Provide the [X, Y] coordinate of the cell's center where the given text is located.  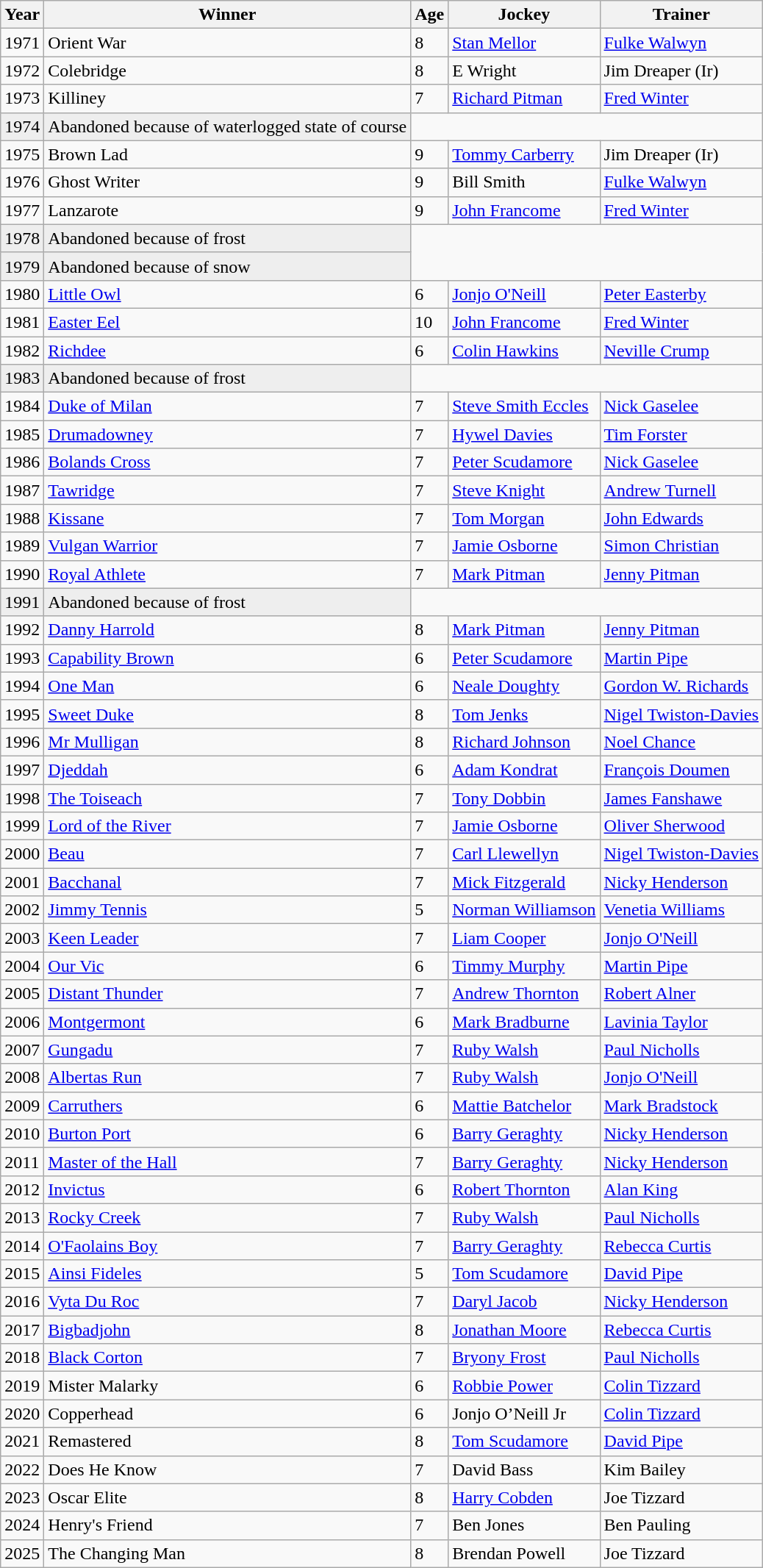
Bigbadjohn [228, 1330]
Richard Johnson [524, 742]
Tawridge [228, 490]
Burton Port [228, 1134]
Sweet Duke [228, 714]
Keen Leader [228, 938]
Steve Knight [524, 490]
Rocky Creek [228, 1217]
Bryony Frost [524, 1358]
Bill Smith [524, 182]
2006 [22, 1022]
Djeddah [228, 770]
2017 [22, 1330]
Andrew Thornton [524, 994]
Hywel Davies [524, 434]
Lord of the River [228, 826]
Danny Harrold [228, 630]
2025 [22, 1553]
2021 [22, 1442]
Ainsi Fideles [228, 1274]
Jonjo O’Neill Jr [524, 1414]
2003 [22, 938]
Master of the Hall [228, 1161]
2016 [22, 1302]
Does He Know [228, 1469]
Tom Jenks [524, 714]
Colebridge [228, 71]
Andrew Turnell [681, 490]
Bolands Cross [228, 462]
2001 [22, 882]
2000 [22, 854]
Henry's Friend [228, 1525]
1986 [22, 462]
Alan King [681, 1189]
Killiney [228, 99]
Robbie Power [524, 1386]
1996 [22, 742]
Gungadu [228, 1050]
Vyta Du Roc [228, 1302]
Mattie Batchelor [524, 1106]
The Toiseach [228, 798]
Carruthers [228, 1106]
2011 [22, 1161]
Liam Cooper [524, 938]
1993 [22, 658]
2022 [22, 1469]
1981 [22, 322]
Abandoned because of waterlogged state of course [228, 126]
Mark Bradstock [681, 1106]
1992 [22, 630]
Norman Williamson [524, 910]
Peter Easterby [681, 294]
Distant Thunder [228, 994]
Mark Bradburne [524, 1022]
2018 [22, 1358]
Richard Pitman [524, 99]
1980 [22, 294]
Lanzarote [228, 210]
John Edwards [681, 518]
1995 [22, 714]
Venetia Williams [681, 910]
Gordon W. Richards [681, 686]
David Bass [524, 1469]
François Doumen [681, 770]
2013 [22, 1217]
2010 [22, 1134]
Neale Doughty [524, 686]
Remastered [228, 1442]
Daryl Jacob [524, 1302]
The Changing Man [228, 1553]
1976 [22, 182]
2023 [22, 1497]
Stan Mellor [524, 43]
2004 [22, 966]
O'Faolains Boy [228, 1246]
Invictus [228, 1189]
1999 [22, 826]
Year [22, 15]
2020 [22, 1414]
Albertas Run [228, 1078]
Lavinia Taylor [681, 1022]
E Wright [524, 71]
1989 [22, 546]
Drumadowney [228, 434]
Jockey [524, 15]
1987 [22, 490]
Timmy Murphy [524, 966]
10 [429, 322]
Easter Eel [228, 322]
Age [429, 15]
2009 [22, 1106]
1975 [22, 154]
Neville Crump [681, 351]
2002 [22, 910]
Brown Lad [228, 154]
Trainer [681, 15]
Tom Morgan [524, 518]
1974 [22, 126]
Robert Alner [681, 994]
1978 [22, 238]
1990 [22, 574]
2007 [22, 1050]
1979 [22, 266]
1988 [22, 518]
Copperhead [228, 1414]
2019 [22, 1386]
Duke of Milan [228, 407]
Little Owl [228, 294]
Oliver Sherwood [681, 826]
1971 [22, 43]
Mick Fitzgerald [524, 882]
1983 [22, 379]
Ben Pauling [681, 1525]
2012 [22, 1189]
Black Corton [228, 1358]
Tim Forster [681, 434]
Abandoned because of snow [228, 266]
Harry Cobden [524, 1497]
Jonathan Moore [524, 1330]
Vulgan Warrior [228, 546]
Royal Athlete [228, 574]
2005 [22, 994]
Bacchanal [228, 882]
Noel Chance [681, 742]
Oscar Elite [228, 1497]
1991 [22, 602]
Kissane [228, 518]
1982 [22, 351]
Steve Smith Eccles [524, 407]
One Man [228, 686]
1985 [22, 434]
Capability Brown [228, 658]
Ben Jones [524, 1525]
1997 [22, 770]
Tony Dobbin [524, 798]
Brendan Powell [524, 1553]
Adam Kondrat [524, 770]
1977 [22, 210]
Our Vic [228, 966]
Mister Malarky [228, 1386]
2024 [22, 1525]
Colin Hawkins [524, 351]
1984 [22, 407]
2008 [22, 1078]
Montgermont [228, 1022]
Beau [228, 854]
Ghost Writer [228, 182]
Carl Llewellyn [524, 854]
1972 [22, 71]
Tommy Carberry [524, 154]
Robert Thornton [524, 1189]
Mr Mulligan [228, 742]
Jimmy Tennis [228, 910]
1998 [22, 798]
1994 [22, 686]
James Fanshawe [681, 798]
Winner [228, 15]
2015 [22, 1274]
Kim Bailey [681, 1469]
1973 [22, 99]
Orient War [228, 43]
Simon Christian [681, 546]
Richdee [228, 351]
2014 [22, 1246]
